Detect which cell encompasses the target text, then output its (X, Y) center coordinate. 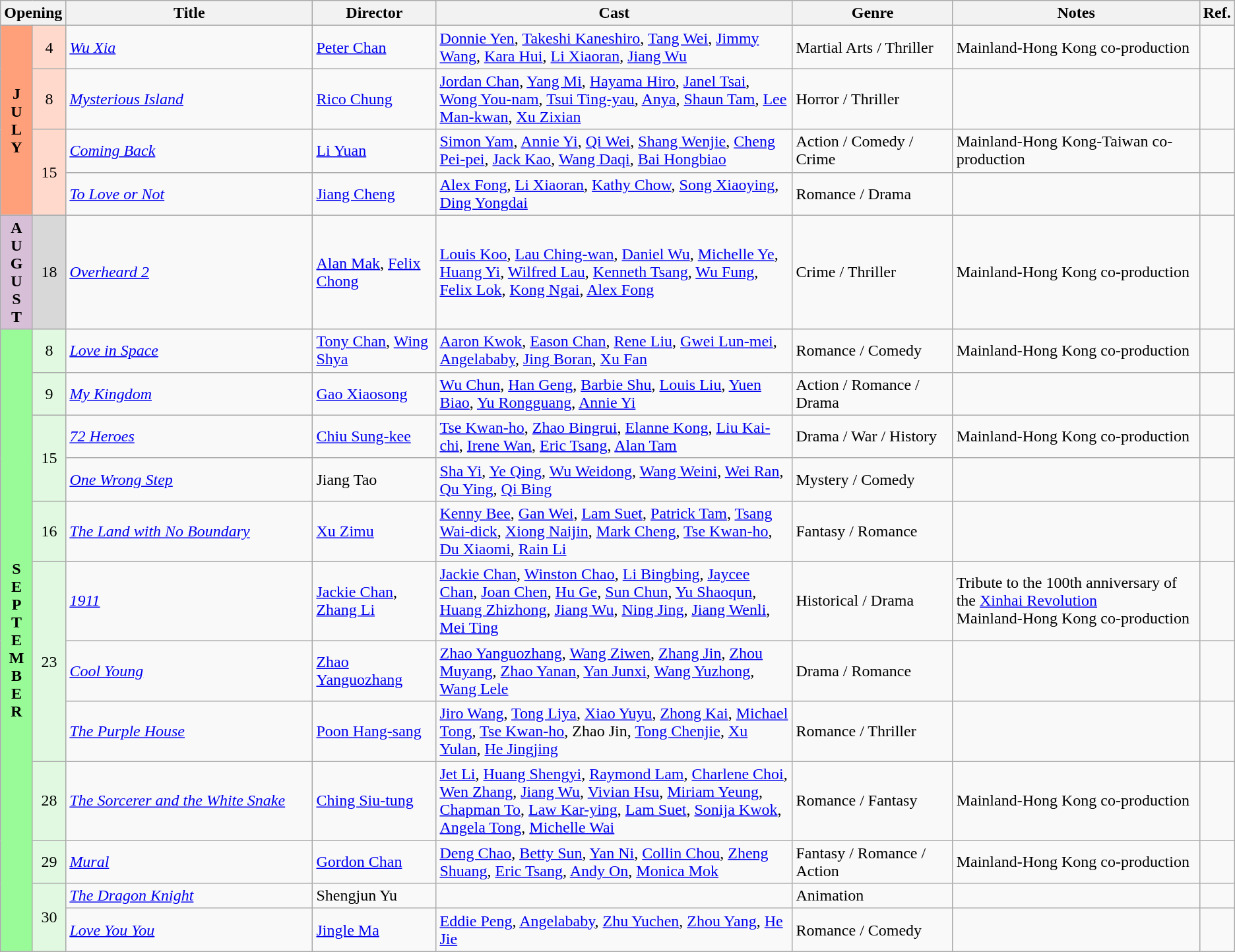
Jackie Chan, Zhang Li (375, 600)
Mystery / Comedy (872, 479)
Simon Yam, Annie Yi, Qi Wei, Shang Wenjie, Cheng Pei-pei, Jack Kao, Wang Daqi, Bai Hongbiao (614, 150)
28 (49, 801)
Gordon Chan (375, 862)
Coming Back (189, 150)
One Wrong Step (189, 479)
Gao Xiaosong (375, 393)
Wu Xia (189, 48)
Zhao Yanguozhang (375, 670)
Deng Chao, Betty Sun, Yan Ni, Collin Chou, Zheng Shuang, Eric Tsang, Andy On, Monica Mok (614, 862)
Mainland-Hong Kong-Taiwan co-production (1076, 150)
Li Yuan (375, 150)
Jiro Wang, Tong Liya, Xiao Yuyu, Zhong Kai, Michael Tong, Tse Kwan-ho, Zhao Jin, Tong Chenjie, Xu Yulan, He Jingjing (614, 732)
Romance / Drama (872, 194)
Notes (1076, 13)
72 Heroes (189, 437)
The Dragon Knight (189, 896)
Ref. (1217, 13)
Drama / Romance (872, 670)
Donnie Yen, Takeshi Kaneshiro, Tang Wei, Jimmy Wang, Kara Hui, Li Xiaoran, Jiang Wu (614, 48)
AUGUST (17, 272)
Genre (872, 13)
Jingle Ma (375, 930)
The Land with No Boundary (189, 531)
Sha Yi, Ye Qing, Wu Weidong, Wang Weini, Wei Ran, Qu Ying, Qi Bing (614, 479)
4 (49, 48)
1911 (189, 600)
Title (189, 13)
Alex Fong, Li Xiaoran, Kathy Chow, Song Xiaoying, Ding Yongdai (614, 194)
Cool Young (189, 670)
9 (49, 393)
Horror / Thriller (872, 99)
Aaron Kwok, Eason Chan, Rene Liu, Gwei Lun-mei, Angelababy, Jing Boran, Xu Fan (614, 351)
Alan Mak, Felix Chong (375, 272)
Animation (872, 896)
Jiang Cheng (375, 194)
The Sorcerer and the White Snake (189, 801)
Rico Chung (375, 99)
Love You You (189, 930)
Zhao Yanguozhang, Wang Ziwen, Zhang Jin, Zhou Muyang, Zhao Yanan, Yan Junxi, Wang Yuzhong, Wang Lele (614, 670)
Romance / Thriller (872, 732)
Tse Kwan-ho, Zhao Bingrui, Elanne Kong, Liu Kai-chi, Irene Wan, Eric Tsang, Alan Tam (614, 437)
Tony Chan, Wing Shya (375, 351)
Poon Hang-sang (375, 732)
The Purple House (189, 732)
16 (49, 531)
Historical / Drama (872, 600)
Jiang Tao (375, 479)
Martial Arts / Thriller (872, 48)
Kenny Bee, Gan Wei, Lam Suet, Patrick Tam, Tsang Wai-dick, Xiong Naijin, Mark Cheng, Tse Kwan-ho, Du Xiaomi, Rain Li (614, 531)
Opening (33, 13)
23 (49, 661)
Shengjun Yu (375, 896)
Eddie Peng, Angelababy, Zhu Yuchen, Zhou Yang, He Jie (614, 930)
My Kingdom (189, 393)
18 (49, 272)
JULY (17, 120)
29 (49, 862)
To Love or Not (189, 194)
Ching Siu-tung (375, 801)
SEPTEMBER (17, 640)
Action / Comedy / Crime (872, 150)
Crime / Thriller (872, 272)
Love in Space (189, 351)
Drama / War / History (872, 437)
Chiu Sung-kee (375, 437)
Mural (189, 862)
Wu Chun, Han Geng, Barbie Shu, Louis Liu, Yuen Biao, Yu Rongguang, Annie Yi (614, 393)
Director (375, 13)
Action / Romance / Drama (872, 393)
Fantasy / Romance / Action (872, 862)
Mysterious Island (189, 99)
Louis Koo, Lau Ching-wan, Daniel Wu, Michelle Ye, Huang Yi, Wilfred Lau, Kenneth Tsang, Wu Fung, Felix Lok, Kong Ngai, Alex Fong (614, 272)
Peter Chan (375, 48)
Overheard 2 (189, 272)
30 (49, 917)
Xu Zimu (375, 531)
Fantasy / Romance (872, 531)
Cast (614, 13)
Tribute to the 100th anniversary of the Xinhai Revolution Mainland-Hong Kong co-production (1076, 600)
Jordan Chan, Yang Mi, Hayama Hiro, Janel Tsai, Wong You-nam, Tsui Ting-yau, Anya, Shaun Tam, Lee Man-kwan, Xu Zixian (614, 99)
Romance / Fantasy (872, 801)
